For the text-containing cell, return its midpoint in (x, y) coordinate format. 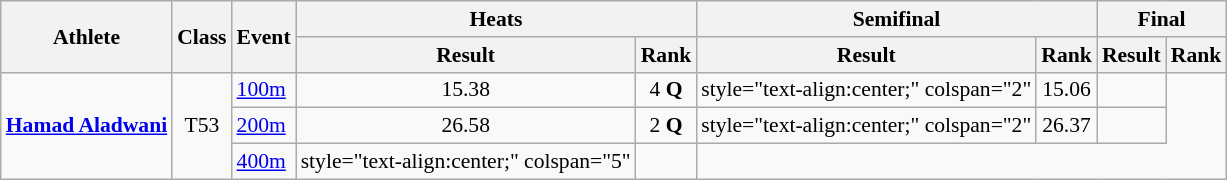
200m (264, 126)
15.06 (1066, 90)
Event (264, 36)
4 Q (666, 90)
400m (264, 162)
100m (264, 90)
style="text-align:center;" colspan="5" (466, 162)
2 Q (666, 126)
15.38 (466, 90)
Athlete (86, 36)
Class (202, 36)
Hamad Aladwani (86, 126)
Semifinal (896, 19)
T53 (202, 126)
26.58 (466, 126)
Heats (496, 19)
26.37 (1066, 126)
Final (1162, 19)
